Return (x, y) of the center of cell containing provided text 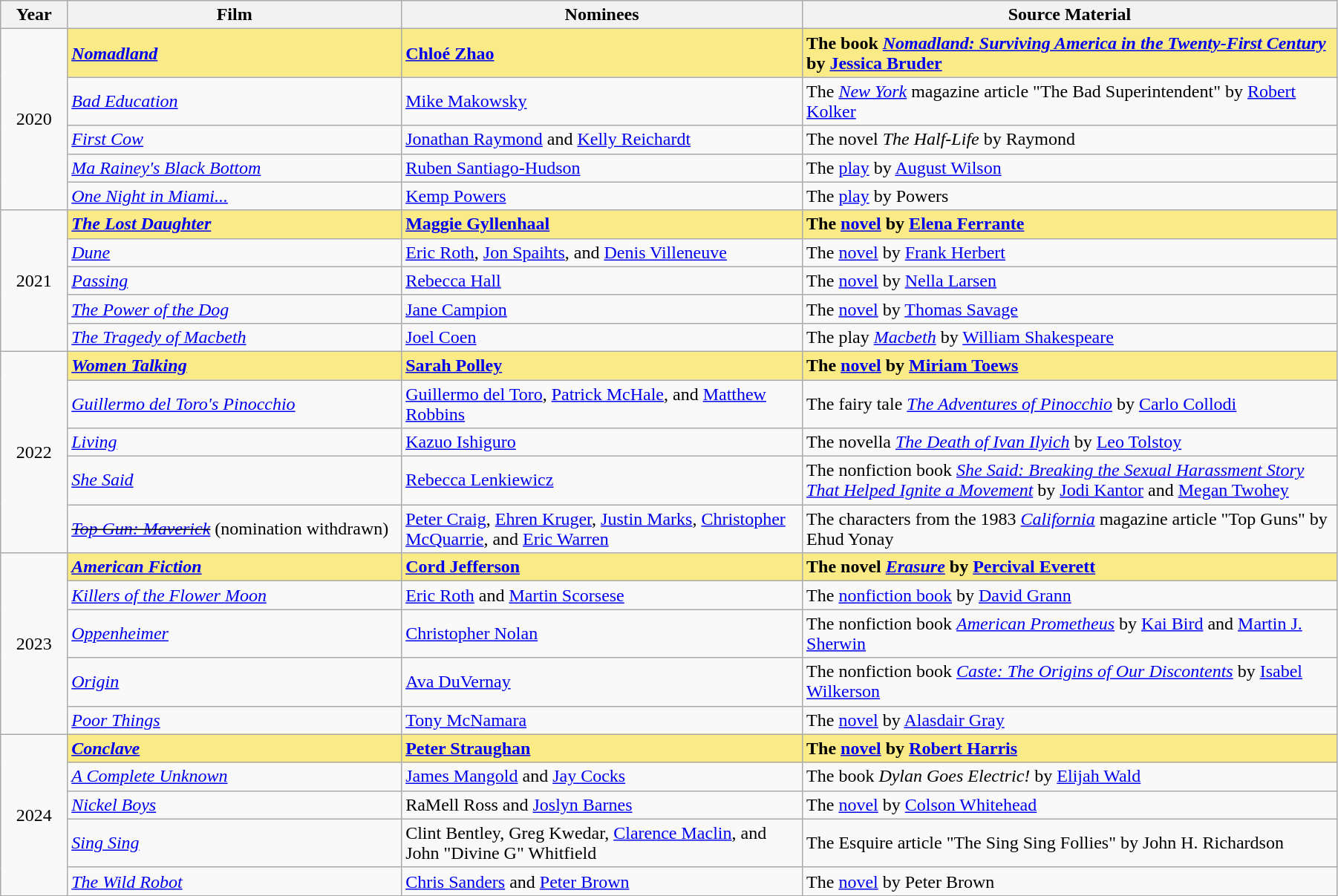
The Wild Robot (235, 881)
The Lost Daughter (235, 224)
Christopher Nolan (602, 634)
Peter Craig, Ehren Kruger, Justin Marks, Christopher McQuarrie, and Eric Warren (602, 529)
The nonfiction book She Said: Breaking the Sexual Harassment Story That Helped Ignite a Movement by Jodi Kantor and Megan Twohey (1070, 481)
Jane Campion (602, 309)
The novel by Miriam Toews (1070, 365)
Killers of the Flower Moon (235, 595)
The book Dylan Goes Electric! by Elijah Wald (1070, 776)
The book Nomadland: Surviving America in the Twenty-First Century by Jessica Bruder (1070, 53)
The novel by Nella Larsen (1070, 281)
The New York magazine article "The Bad Superintendent" by Robert Kolker (1070, 101)
The novel by Thomas Savage (1070, 309)
Joel Coen (602, 337)
2024 (34, 815)
Nomadland (235, 53)
The nonfiction book by David Grann (1070, 595)
Eric Roth and Martin Scorsese (602, 595)
The Tragedy of Macbeth (235, 337)
Kemp Powers (602, 196)
The play by August Wilson (1070, 168)
Cord Jefferson (602, 567)
Poor Things (235, 720)
Top Gun: Maverick (nomination withdrawn) (235, 529)
The Esquire article "The Sing Sing Follies" by John H. Richardson (1070, 843)
Passing (235, 281)
One Night in Miami... (235, 196)
Ma Rainey's Black Bottom (235, 168)
The characters from the 1983 California magazine article "Top Guns" by Ehud Yonay (1070, 529)
Clint Bentley, Greg Kwedar, Clarence Maclin, and John "Divine G" Whitfield (602, 843)
Guillermo del Toro's Pinocchio (235, 404)
Rebecca Hall (602, 281)
First Cow (235, 140)
2020 (34, 120)
2023 (34, 644)
Living (235, 442)
Bad Education (235, 101)
RaMell Ross and Joslyn Barnes (602, 805)
The play by Powers (1070, 196)
Ruben Santiago-Hudson (602, 168)
The nonfiction book American Prometheus by Kai Bird and Martin J. Sherwin (1070, 634)
Sing Sing (235, 843)
Nickel Boys (235, 805)
2021 (34, 281)
Year (34, 15)
James Mangold and Jay Cocks (602, 776)
The novella The Death of Ivan Ilyich by Leo Tolstoy (1070, 442)
Eric Roth, Jon Spaihts, and Denis Villeneuve (602, 252)
The novel by Robert Harris (1070, 748)
Sarah Polley (602, 365)
The novel by Frank Herbert (1070, 252)
The novel by Alasdair Gray (1070, 720)
Maggie Gyllenhaal (602, 224)
The novel by Peter Brown (1070, 881)
The novel Erasure by Percival Everett (1070, 567)
American Fiction (235, 567)
Oppenheimer (235, 634)
Tony McNamara (602, 720)
Source Material (1070, 15)
Chloé Zhao (602, 53)
Nominees (602, 15)
2022 (34, 451)
Mike Makowsky (602, 101)
Peter Straughan (602, 748)
Jonathan Raymond and Kelly Reichardt (602, 140)
Dune (235, 252)
The novel by Elena Ferrante (1070, 224)
Chris Sanders and Peter Brown (602, 881)
The fairy tale The Adventures of Pinocchio by Carlo Collodi (1070, 404)
Conclave (235, 748)
Film (235, 15)
Origin (235, 681)
Guillermo del Toro, Patrick McHale, and Matthew Robbins (602, 404)
The novel The Half-Life by Raymond (1070, 140)
The Power of the Dog (235, 309)
Kazuo Ishiguro (602, 442)
Women Talking (235, 365)
Ava DuVernay (602, 681)
The nonfiction book Caste: The Origins of Our Discontents by Isabel Wilkerson (1070, 681)
A Complete Unknown (235, 776)
The play Macbeth by William Shakespeare (1070, 337)
The novel by Colson Whitehead (1070, 805)
She Said (235, 481)
Rebecca Lenkiewicz (602, 481)
